Extract the (x, y) coordinate from the center of the cell holding the provided text.  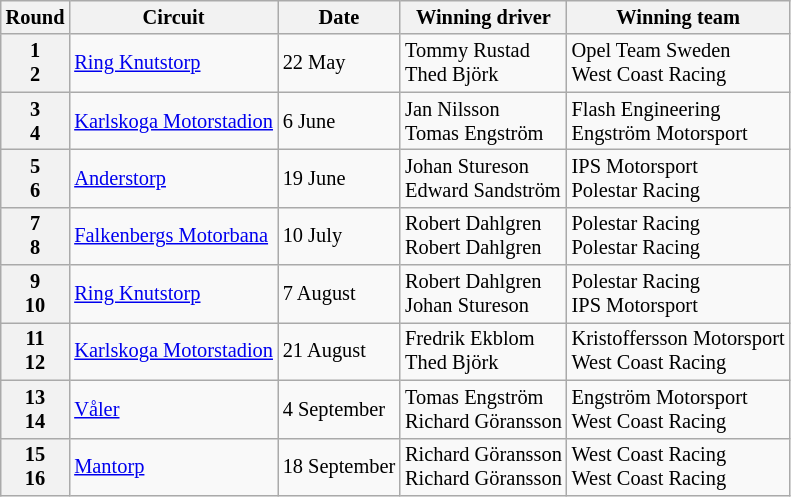
Engström MotorsportWest Coast Racing (678, 409)
21 August (339, 351)
Kristoffersson MotorsportWest Coast Racing (678, 351)
18 September (339, 467)
Date (339, 17)
34 (36, 121)
10 July (339, 236)
IPS MotorsportPolestar Racing (678, 178)
Richard GöranssonRichard Göransson (484, 467)
Winning team (678, 17)
Johan SturesonEdward Sandström (484, 178)
Polestar RacingIPS Motorsport (678, 294)
Circuit (173, 17)
7 August (339, 294)
Våler (173, 409)
1112 (36, 351)
Polestar RacingPolestar Racing (678, 236)
78 (36, 236)
12 (36, 63)
Mantorp (173, 467)
Tommy RustadThed Björk (484, 63)
19 June (339, 178)
Round (36, 17)
Jan NilssonTomas Engström (484, 121)
6 June (339, 121)
Flash EngineeringEngström Motorsport (678, 121)
Opel Team SwedenWest Coast Racing (678, 63)
56 (36, 178)
Falkenbergs Motorbana (173, 236)
Fredrik EkblomThed Björk (484, 351)
Anderstorp (173, 178)
4 September (339, 409)
22 May (339, 63)
West Coast RacingWest Coast Racing (678, 467)
Robert DahlgrenJohan Stureson (484, 294)
910 (36, 294)
1314 (36, 409)
Tomas EngströmRichard Göransson (484, 409)
Robert DahlgrenRobert Dahlgren (484, 236)
1516 (36, 467)
Winning driver (484, 17)
